Provide the (X, Y) coordinate of the cell's center where the given text is located.  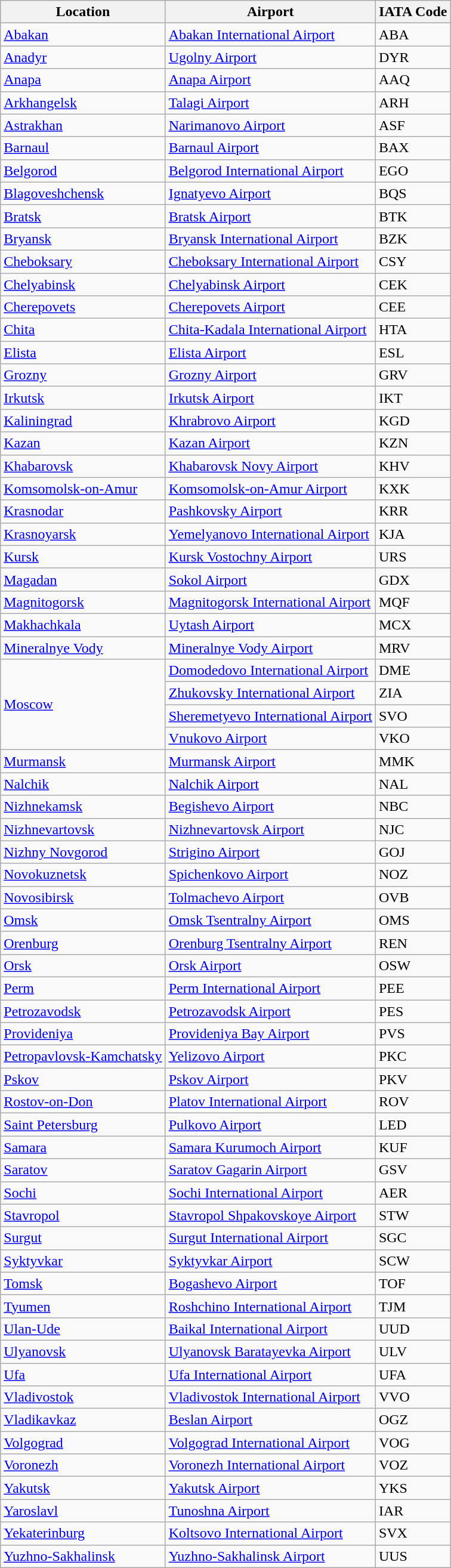
SCW (413, 1261)
ROV (413, 1102)
REN (413, 943)
Irkutsk (83, 398)
Chelyabinsk Airport (270, 285)
Nizhnekamsk (83, 807)
Cheboksary (83, 261)
VVO (413, 1397)
Pulkovo Airport (270, 1125)
URS (413, 557)
Nalchik Airport (270, 784)
Cherepovets Airport (270, 307)
Strigino Airport (270, 852)
IAR (413, 1511)
TOF (413, 1283)
BQS (413, 193)
Stavropol (83, 1215)
Surgut (83, 1238)
Yuzhno-Sakhalinsk (83, 1556)
Tyumen (83, 1306)
ULV (413, 1351)
Begishevo Airport (270, 807)
ABA (413, 35)
Barnaul (83, 148)
Stavropol Shpakovskoye Airport (270, 1215)
Kazan Airport (270, 443)
Syktyvkar (83, 1261)
DME (413, 671)
PES (413, 1011)
Saint Petersburg (83, 1125)
Tomsk (83, 1283)
Kursk (83, 557)
OGZ (413, 1420)
TJM (413, 1306)
Yakutsk (83, 1488)
Khabarovsk (83, 466)
Magadan (83, 579)
Surgut International Airport (270, 1238)
AAQ (413, 80)
Murmansk Airport (270, 761)
Anapa (83, 80)
Voronezh (83, 1465)
VOG (413, 1443)
IKT (413, 398)
Cheboksary International Airport (270, 261)
Anadyr (83, 57)
Perm International Airport (270, 988)
Yelizovo Airport (270, 1057)
Magnitogorsk International Airport (270, 602)
OMS (413, 920)
Makhachkala (83, 625)
Spichenkovo Airport (270, 875)
Novosibirsk (83, 897)
Pskov (83, 1079)
Ignatyevo Airport (270, 193)
ASF (413, 125)
Yemelyanovo International Airport (270, 534)
KXK (413, 489)
Arkhangelsk (83, 103)
BTK (413, 216)
CSY (413, 261)
Tolmachevo Airport (270, 897)
Grozny Airport (270, 375)
Nizhny Novgorod (83, 852)
Kaliningrad (83, 421)
Mineralnye Vody Airport (270, 647)
Talagi Airport (270, 103)
Domodedovo International Airport (270, 671)
Samara Kurumoch Airport (270, 1147)
Yakutsk Airport (270, 1488)
PEE (413, 988)
Bogashevo Airport (270, 1283)
Bratsk Airport (270, 216)
Koltsovo International Airport (270, 1533)
Mineralnye Vody (83, 647)
UUD (413, 1329)
Cherepovets (83, 307)
Nizhnevartovsk (83, 829)
GOJ (413, 852)
Elista Airport (270, 353)
ARH (413, 103)
Platov International Airport (270, 1102)
IATA Code (413, 12)
Vnukovo Airport (270, 739)
Volgograd (83, 1443)
Saratov Gagarin Airport (270, 1170)
KJA (413, 534)
Narimanovo Airport (270, 125)
Ufa International Airport (270, 1374)
MRV (413, 647)
Voronezh International Airport (270, 1465)
Orenburg (83, 943)
Grozny (83, 375)
Bratsk (83, 216)
Elista (83, 353)
Omsk Tsentralny Airport (270, 920)
KGD (413, 421)
Krasnodar (83, 511)
GRV (413, 375)
KRR (413, 511)
NBC (413, 807)
KHV (413, 466)
Ulan-Ude (83, 1329)
Abakan International Airport (270, 35)
AER (413, 1193)
DYR (413, 57)
ZIA (413, 693)
BAX (413, 148)
Perm (83, 988)
Krasnoyarsk (83, 534)
Khrabrovo Airport (270, 421)
CEK (413, 285)
Belgorod International Airport (270, 171)
UFA (413, 1374)
Orenburg Tsentralny Airport (270, 943)
Anapa Airport (270, 80)
Murmansk (83, 761)
OVB (413, 897)
Samara (83, 1147)
Chelyabinsk (83, 285)
PVS (413, 1034)
Abakan (83, 35)
CEE (413, 307)
ESL (413, 353)
Bryansk (83, 239)
YKS (413, 1488)
Chita (83, 330)
Vladikavkaz (83, 1420)
OSW (413, 965)
MCX (413, 625)
Ulyanovsk Baratayevka Airport (270, 1351)
MQF (413, 602)
Tunoshna Airport (270, 1511)
VOZ (413, 1465)
Provideniya (83, 1034)
Petrozavodsk (83, 1011)
Ufa (83, 1374)
Pskov Airport (270, 1079)
Roshchino International Airport (270, 1306)
PKV (413, 1079)
UUS (413, 1556)
Syktyvkar Airport (270, 1261)
Location (83, 12)
Ugolny Airport (270, 57)
PKC (413, 1057)
HTA (413, 330)
SVO (413, 716)
Orsk (83, 965)
Barnaul Airport (270, 148)
Chita-Kadala International Airport (270, 330)
NAL (413, 784)
NJC (413, 829)
Airport (270, 12)
Pashkovsky Airport (270, 511)
LED (413, 1125)
Belgorod (83, 171)
STW (413, 1215)
Saratov (83, 1170)
Yekaterinburg (83, 1533)
Provideniya Bay Airport (270, 1034)
SGC (413, 1238)
Komsomolsk-on-Amur Airport (270, 489)
Omsk (83, 920)
Volgograd International Airport (270, 1443)
Nalchik (83, 784)
Rostov-on-Don (83, 1102)
Sochi International Airport (270, 1193)
Kursk Vostochny Airport (270, 557)
KZN (413, 443)
Kazan (83, 443)
Khabarovsk Novy Airport (270, 466)
Sheremetyevo International Airport (270, 716)
Yuzhno-Sakhalinsk Airport (270, 1556)
Novokuznetsk (83, 875)
Baikal International Airport (270, 1329)
KUF (413, 1147)
Beslan Airport (270, 1420)
Petrozavodsk Airport (270, 1011)
BZK (413, 239)
MMK (413, 761)
EGO (413, 171)
Bryansk International Airport (270, 239)
GSV (413, 1170)
Vladivostok (83, 1397)
Zhukovsky International Airport (270, 693)
NOZ (413, 875)
Magnitogorsk (83, 602)
Uytash Airport (270, 625)
Ulyanovsk (83, 1351)
VKO (413, 739)
Orsk Airport (270, 965)
Yaroslavl (83, 1511)
GDX (413, 579)
Nizhnevartovsk Airport (270, 829)
Blagoveshchensk (83, 193)
Astrakhan (83, 125)
Vladivostok International Airport (270, 1397)
Sokol Airport (270, 579)
Komsomolsk-on-Amur (83, 489)
Sochi (83, 1193)
Petropavlovsk-Kamchatsky (83, 1057)
Moscow (83, 705)
SVX (413, 1533)
Irkutsk Airport (270, 398)
